Return the [x, y] coordinate for the center point of the cell that contains the specified text.  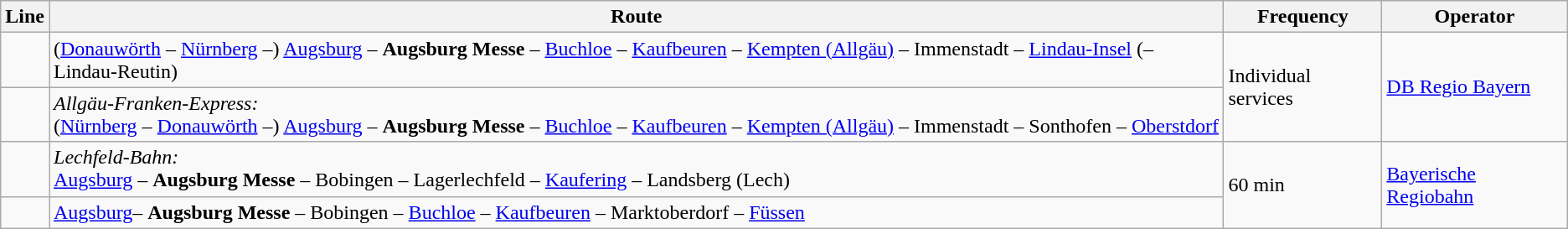
Operator [1474, 17]
Individual services [1303, 87]
Bayerische Regiobahn [1474, 185]
Augsburg– Augsburg Messe – Bobingen – Buchloe – Kaufbeuren – Marktoberdorf – Füssen [636, 212]
Route [636, 17]
60 min [1303, 185]
Lechfeld-Bahn:Augsburg – Augsburg Messe – Bobingen – Lagerlechfeld – Kaufering – Landsberg (Lech) [636, 169]
Frequency [1303, 17]
Line [25, 17]
(Donauwörth – Nürnberg –) Augsburg – Augsburg Messe – Buchloe – Kaufbeuren – Kempten (Allgäu) – Immenstadt – Lindau-Insel (– Lindau-Reutin) [636, 60]
DB Regio Bayern [1474, 87]
